Locate the cell with the specified text and output its (x, y) center coordinate. 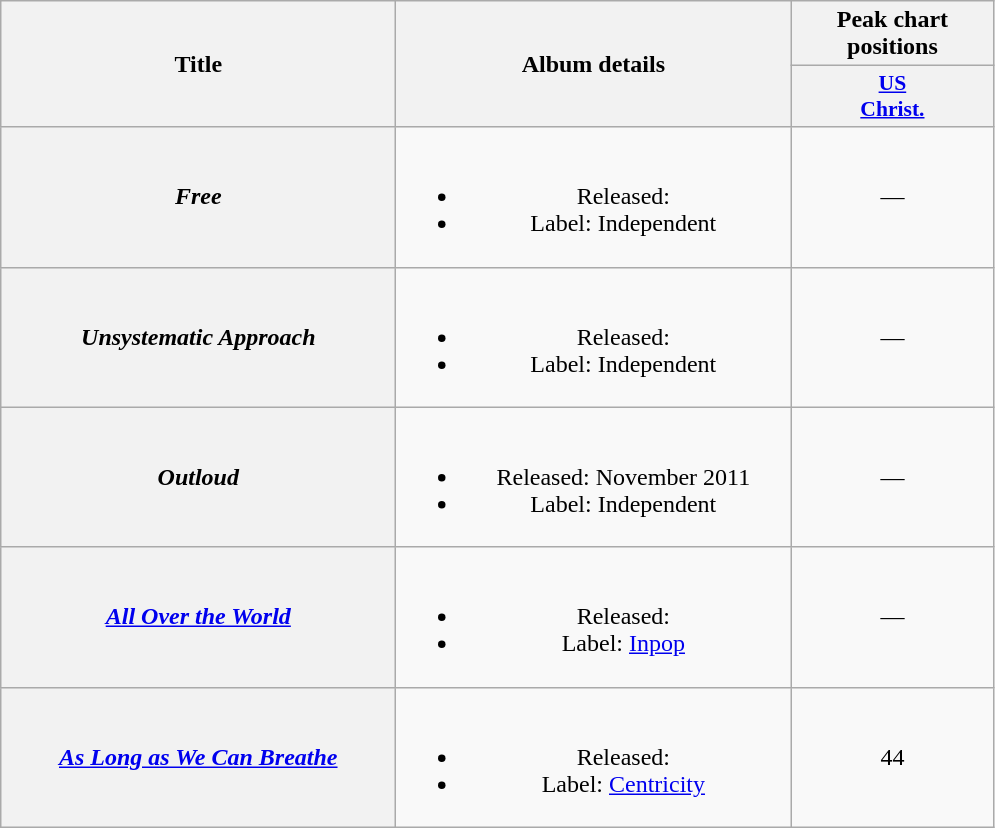
Released: Label: Inpop (594, 617)
Outloud (198, 477)
44 (892, 757)
Unsystematic Approach (198, 337)
As Long as We Can Breathe (198, 757)
Album details (594, 64)
Title (198, 64)
Peak chart positions (892, 34)
Released: Label: Centricity (594, 757)
Released: November 2011Label: Independent (594, 477)
All Over the World (198, 617)
USChrist. (892, 96)
Free (198, 197)
